Identify which cell holds the provided text, then report its (x, y) central coordinate. 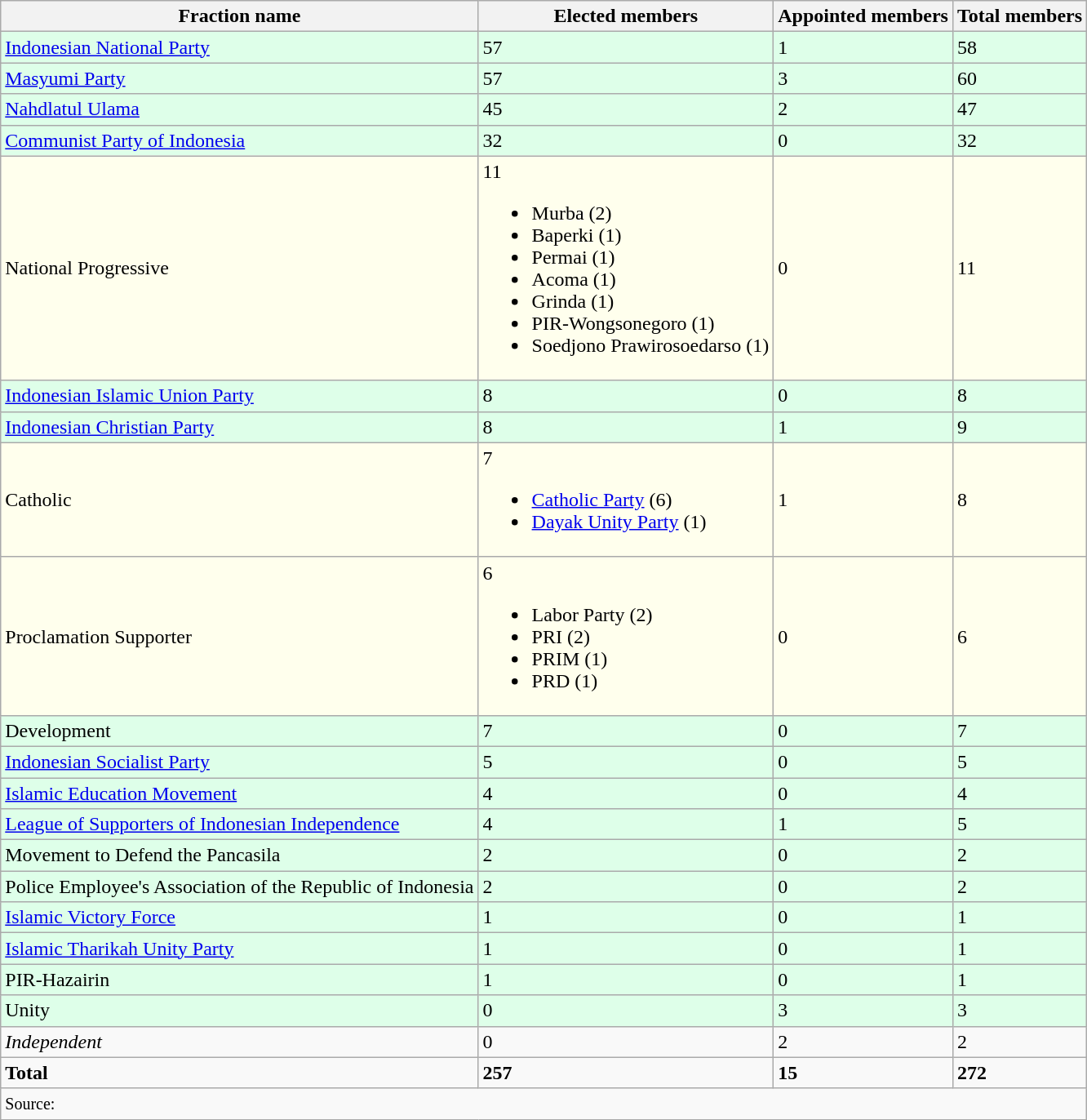
Total (240, 1073)
6 (1019, 636)
Indonesian Christian Party (240, 427)
Elected members (626, 16)
Indonesian National Party (240, 47)
6Labor Party (2)PRI (2)PRIM (1)PRD (1) (626, 636)
58 (1019, 47)
Appointed members (863, 16)
Islamic Education Movement (240, 793)
7Catholic Party (6)Dayak Unity Party (1) (626, 500)
Development (240, 731)
League of Supporters of Indonesian Independence (240, 824)
Movement to Defend the Pancasila (240, 856)
Indonesian Socialist Party (240, 762)
Masyumi Party (240, 78)
11 (1019, 268)
11Murba (2)Baperki (1)Permai (1)Acoma (1)Grinda (1)PIR-Wongsonegoro (1)Soedjono Prawirosoedarso (1) (626, 268)
60 (1019, 78)
Islamic Tharikah Unity Party (240, 949)
Total members (1019, 16)
9 (1019, 427)
Proclamation Supporter (240, 636)
45 (626, 109)
Fraction name (240, 16)
47 (1019, 109)
Catholic (240, 500)
Nahdlatul Ulama (240, 109)
PIR-Hazairin (240, 980)
Communist Party of Indonesia (240, 140)
Independent (240, 1042)
Indonesian Islamic Union Party (240, 396)
272 (1019, 1073)
Source: (543, 1104)
Islamic Victory Force (240, 918)
National Progressive (240, 268)
Unity (240, 1011)
Police Employee's Association of the Republic of Indonesia (240, 887)
15 (863, 1073)
257 (626, 1073)
